From the cell containing the given text, extract its center point as (x, y) coordinate. 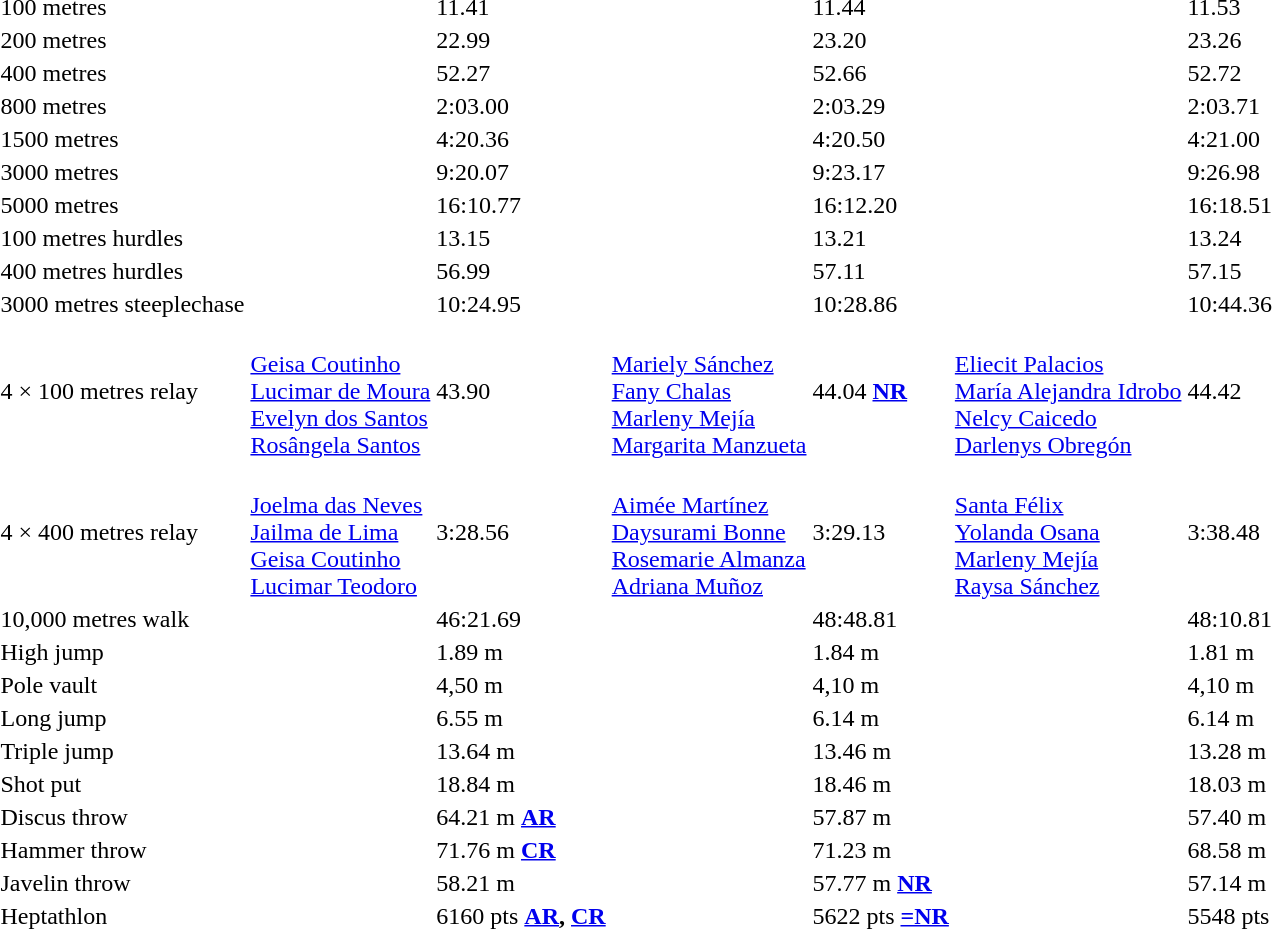
18.84 m (521, 784)
64.21 m AR (521, 817)
Santa FélixYolanda OsanaMarleny MejíaRaysa Sánchez (1068, 532)
52.27 (521, 73)
1.89 m (521, 652)
18.46 m (880, 784)
Eliecit PalaciosMaría Alejandra IdroboNelcy CaicedoDarlenys Obregón (1068, 391)
3:28.56 (521, 532)
4,50 m (521, 685)
56.99 (521, 271)
71.76 m CR (521, 850)
22.99 (521, 40)
1.84 m (880, 652)
4:20.36 (521, 139)
23.20 (880, 40)
Mariely SánchezFany ChalasMarleny MejíaMargarita Manzueta (709, 391)
3:29.13 (880, 532)
48:48.81 (880, 619)
Aimée MartínezDaysurami BonneRosemarie AlmanzaAdriana Muñoz (709, 532)
10:24.95 (521, 304)
9:23.17 (880, 172)
13.64 m (521, 751)
2:03.29 (880, 106)
13.15 (521, 238)
44.04 NR (880, 391)
10:28.86 (880, 304)
57.11 (880, 271)
Geisa CoutinhoLucimar de MouraEvelyn dos SantosRosângela Santos (340, 391)
52.66 (880, 73)
16:10.77 (521, 205)
Joelma das NevesJailma de LimaGeisa CoutinhoLucimar Teodoro (340, 532)
71.23 m (880, 850)
57.87 m (880, 817)
57.77 m NR (880, 883)
6.14 m (880, 718)
46:21.69 (521, 619)
58.21 m (521, 883)
4:20.50 (880, 139)
6.55 m (521, 718)
43.90 (521, 391)
16:12.20 (880, 205)
9:20.07 (521, 172)
13.46 m (880, 751)
2:03.00 (521, 106)
4,10 m (880, 685)
13.21 (880, 238)
